For the text-containing cell, return its midpoint in (X, Y) coordinate format. 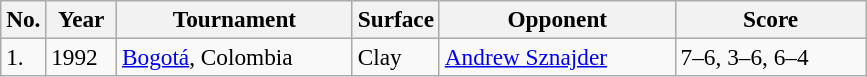
Bogotá, Colombia (235, 57)
Andrew Sznajder (557, 57)
1. (24, 57)
Score (770, 19)
7–6, 3–6, 6–4 (770, 57)
Opponent (557, 19)
No. (24, 19)
Clay (396, 57)
Surface (396, 19)
Tournament (235, 19)
1992 (82, 57)
Year (82, 19)
